Pinpoint the cell where the given text exists, returning its (x, y) midpoint coordinate. 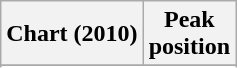
Chart (2010) (72, 34)
Peakposition (189, 34)
